Extract the [X, Y] coordinate from the center of the cell holding the provided text.  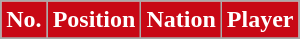
Player [260, 20]
Position [94, 20]
Nation [181, 20]
No. [24, 20]
